Detect which cell encompasses the target text, then output its [X, Y] center coordinate. 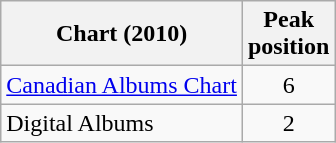
2 [288, 123]
Digital Albums [122, 123]
Peakposition [288, 34]
6 [288, 85]
Canadian Albums Chart [122, 85]
Chart (2010) [122, 34]
